Return the (X, Y) coordinate for the center point of the cell that contains the specified text.  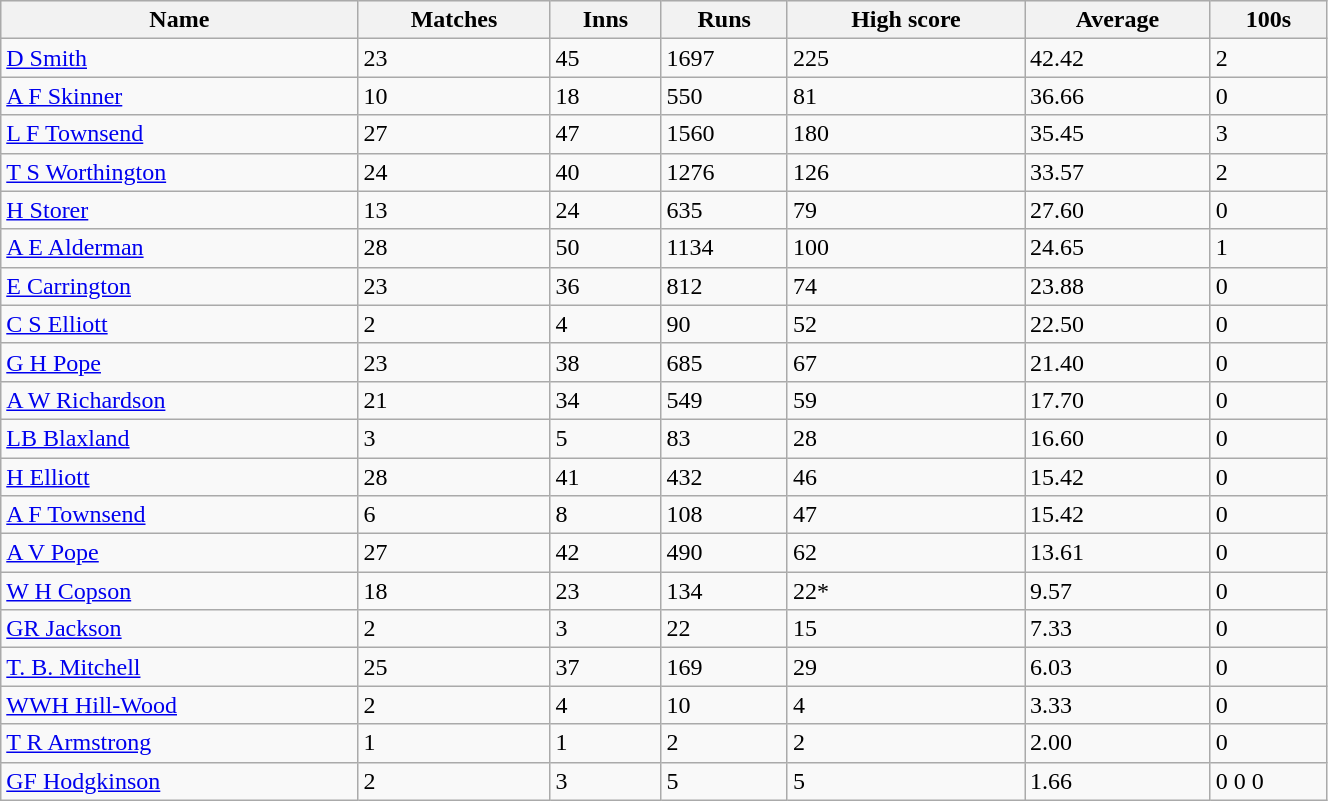
62 (906, 553)
67 (906, 362)
WWH Hill-Wood (180, 705)
8 (606, 515)
21 (454, 400)
T R Armstrong (180, 743)
D Smith (180, 58)
100s (1268, 20)
21.40 (1117, 362)
29 (906, 667)
42.42 (1117, 58)
2.00 (1117, 743)
134 (724, 591)
9.57 (1117, 591)
108 (724, 515)
126 (906, 172)
1697 (724, 58)
23.88 (1117, 286)
3.33 (1117, 705)
22.50 (1117, 324)
27.60 (1117, 210)
A W Richardson (180, 400)
45 (606, 58)
180 (906, 134)
490 (724, 553)
13 (454, 210)
H Storer (180, 210)
GF Hodgkinson (180, 781)
34 (606, 400)
74 (906, 286)
41 (606, 477)
H Elliott (180, 477)
6 (454, 515)
100 (906, 248)
46 (906, 477)
A F Townsend (180, 515)
83 (724, 438)
50 (606, 248)
1560 (724, 134)
A V Pope (180, 553)
90 (724, 324)
1134 (724, 248)
432 (724, 477)
38 (606, 362)
635 (724, 210)
G H Pope (180, 362)
22* (906, 591)
36 (606, 286)
7.33 (1117, 629)
0 0 0 (1268, 781)
550 (724, 96)
40 (606, 172)
52 (906, 324)
17.70 (1117, 400)
W H Copson (180, 591)
81 (906, 96)
Name (180, 20)
24.65 (1117, 248)
225 (906, 58)
812 (724, 286)
36.66 (1117, 96)
Runs (724, 20)
L F Townsend (180, 134)
6.03 (1117, 667)
42 (606, 553)
37 (606, 667)
A F Skinner (180, 96)
13.61 (1117, 553)
25 (454, 667)
C S Elliott (180, 324)
35.45 (1117, 134)
685 (724, 362)
59 (906, 400)
GR Jackson (180, 629)
22 (724, 629)
169 (724, 667)
Average (1117, 20)
T. B. Mitchell (180, 667)
E Carrington (180, 286)
15 (906, 629)
79 (906, 210)
33.57 (1117, 172)
1276 (724, 172)
Matches (454, 20)
16.60 (1117, 438)
LB Blaxland (180, 438)
549 (724, 400)
A E Alderman (180, 248)
High score (906, 20)
T S Worthington (180, 172)
Inns (606, 20)
1.66 (1117, 781)
